Scan for the cell matching the given text and deliver its [x, y] coordinate at center. 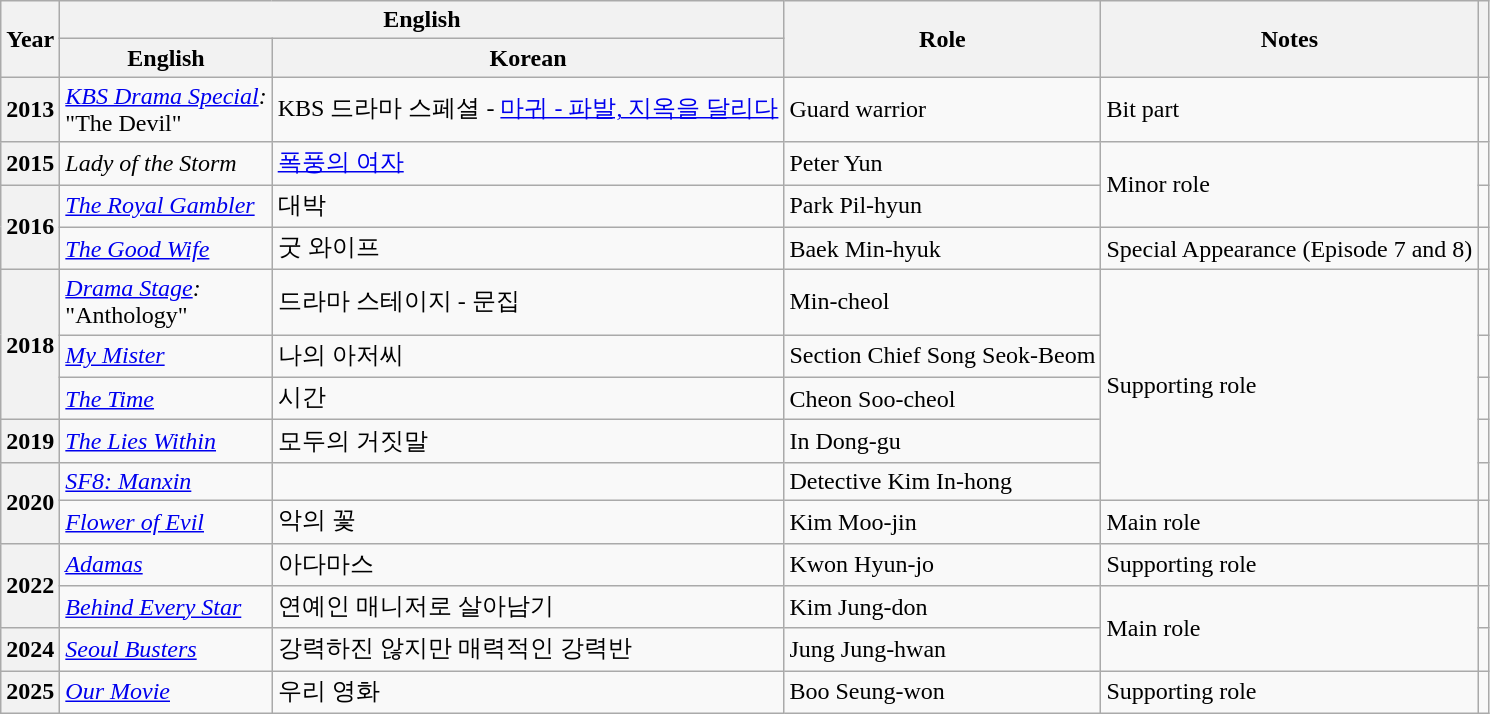
Behind Every Star [166, 608]
2024 [30, 650]
The Lies Within [166, 442]
Lady of the Storm [166, 164]
2019 [30, 442]
Boo Seung-won [942, 692]
Kwon Hyun-jo [942, 564]
In Dong-gu [942, 442]
KBS 드라마 스페셜 - 마귀 - 파발, 지옥을 달리다 [528, 110]
악의 꽃 [528, 522]
2016 [30, 226]
Kim Moo-jin [942, 522]
나의 아저씨 [528, 356]
Bit part [1290, 110]
폭풍의 여자 [528, 164]
Special Appearance (Episode 7 and 8) [1290, 248]
Our Movie [166, 692]
굿 와이프 [528, 248]
대박 [528, 206]
Park Pil-hyun [942, 206]
The Royal Gambler [166, 206]
2015 [30, 164]
Kim Jung-don [942, 608]
Peter Yun [942, 164]
2022 [30, 586]
Section Chief Song Seok-Beom [942, 356]
Korean [528, 58]
Role [942, 39]
2018 [30, 345]
2025 [30, 692]
드라마 스테이지 - 문집 [528, 302]
Notes [1290, 39]
The Good Wife [166, 248]
Seoul Busters [166, 650]
아다마스 [528, 564]
Detective Kim In-hong [942, 481]
SF8: Manxin [166, 481]
Guard warrior [942, 110]
강력하진 않지만 매력적인 강력반 [528, 650]
시간 [528, 398]
Drama Stage:"Anthology" [166, 302]
Minor role [1290, 184]
우리 영화 [528, 692]
Adamas [166, 564]
The Time [166, 398]
Jung Jung-hwan [942, 650]
Year [30, 39]
연예인 매니저로 살아남기 [528, 608]
Flower of Evil [166, 522]
My Mister [166, 356]
Min-cheol [942, 302]
2020 [30, 502]
Cheon Soo-cheol [942, 398]
모두의 거짓말 [528, 442]
KBS Drama Special: "The Devil" [166, 110]
Baek Min-hyuk [942, 248]
2013 [30, 110]
